Locate the cell with the specified text and output its (x, y) center coordinate. 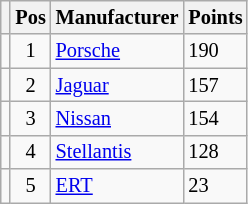
190 (215, 51)
23 (215, 186)
4 (30, 152)
Manufacturer (118, 17)
1 (30, 51)
154 (215, 118)
2 (30, 85)
5 (30, 186)
Nissan (118, 118)
ERT (118, 186)
Pos (30, 17)
128 (215, 152)
Stellantis (118, 152)
3 (30, 118)
157 (215, 85)
Points (215, 17)
Porsche (118, 51)
Jaguar (118, 85)
